Scan for the cell matching the given text and deliver its [x, y] coordinate at center. 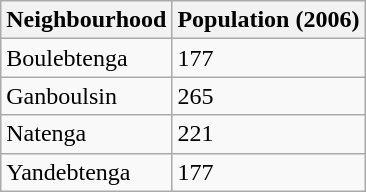
Ganboulsin [86, 96]
Yandebtenga [86, 172]
Boulebtenga [86, 58]
Neighbourhood [86, 20]
221 [268, 134]
265 [268, 96]
Natenga [86, 134]
Population (2006) [268, 20]
